Extract the (x, y) coordinate from the center of the cell holding the provided text.  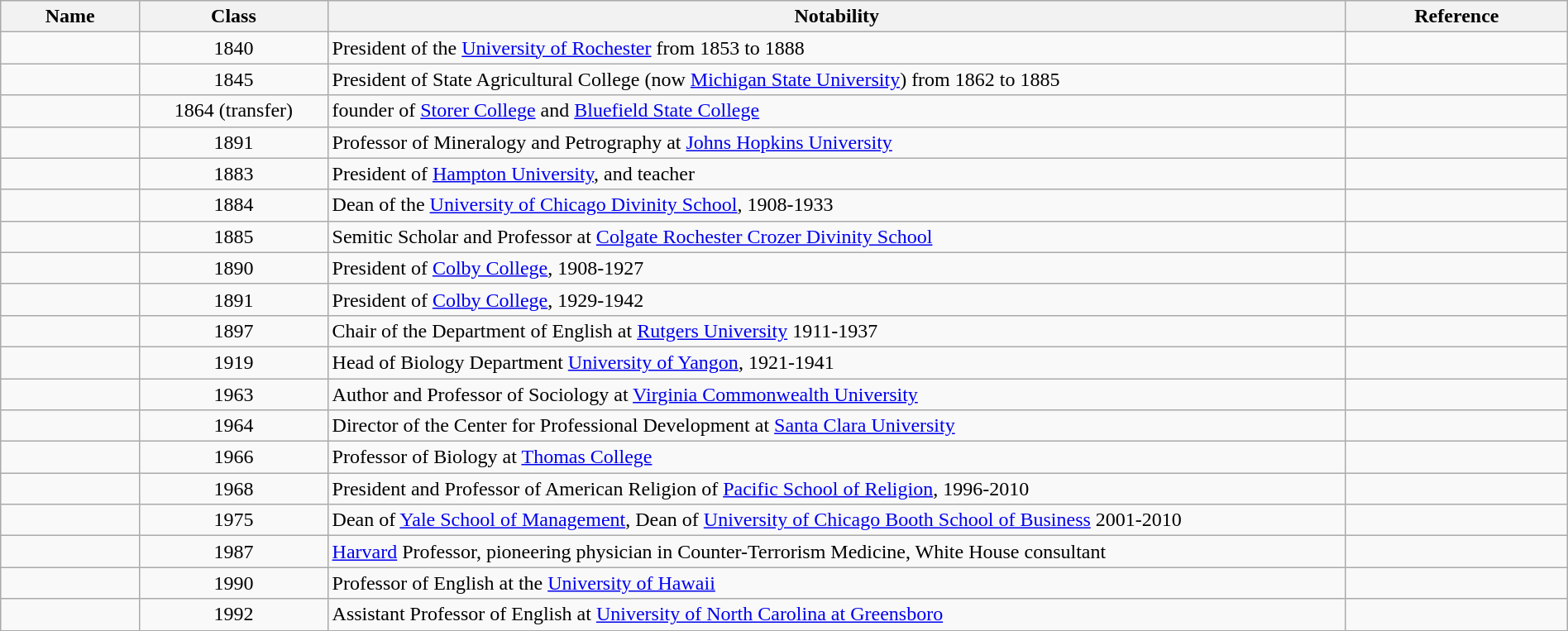
Author and Professor of Sociology at Virginia Commonwealth University (837, 394)
1883 (233, 174)
President of State Agricultural College (now Michigan State University) from 1862 to 1885 (837, 79)
Dean of the University of Chicago Divinity School, 1908-1933 (837, 205)
1963 (233, 394)
President of Colby College, 1929-1942 (837, 299)
1968 (233, 489)
1966 (233, 457)
Name (70, 17)
1840 (233, 48)
1990 (233, 583)
President of Hampton University, and teacher (837, 174)
1975 (233, 520)
1884 (233, 205)
1885 (233, 237)
Director of the Center for Professional Development at Santa Clara University (837, 426)
Professor of Biology at Thomas College (837, 457)
1919 (233, 362)
1964 (233, 426)
President of the University of Rochester from 1853 to 1888 (837, 48)
1890 (233, 268)
Chair of the Department of English at Rutgers University 1911-1937 (837, 331)
1845 (233, 79)
Assistant Professor of English at University of North Carolina at Greensboro (837, 614)
Professor of English at the University of Hawaii (837, 583)
founder of Storer College and Bluefield State College (837, 111)
Dean of Yale School of Management, Dean of University of Chicago Booth School of Business 2001-2010 (837, 520)
Harvard Professor, pioneering physician in Counter-Terrorism Medicine, White House consultant (837, 552)
1897 (233, 331)
Notability (837, 17)
Semitic Scholar and Professor at Colgate Rochester Crozer Divinity School (837, 237)
President of Colby College, 1908-1927 (837, 268)
Reference (1456, 17)
1987 (233, 552)
Professor of Mineralogy and Petrography at Johns Hopkins University (837, 142)
President and Professor of American Religion of Pacific School of Religion, 1996-2010 (837, 489)
1992 (233, 614)
Class (233, 17)
1864 (transfer) (233, 111)
Head of Biology Department University of Yangon, 1921-1941 (837, 362)
